Return the (x, y) coordinate for the center point of the cell that contains the specified text.  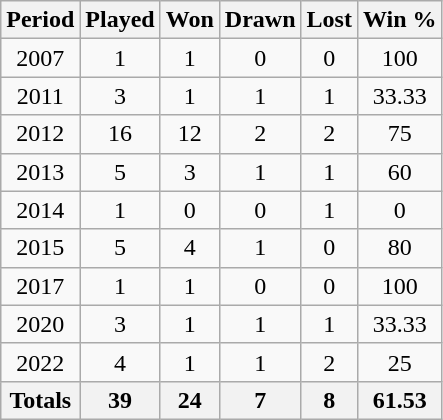
2022 (40, 362)
2013 (40, 172)
2020 (40, 324)
2014 (40, 210)
16 (120, 134)
75 (400, 134)
61.53 (400, 400)
2011 (40, 96)
12 (190, 134)
Lost (329, 20)
60 (400, 172)
Totals (40, 400)
24 (190, 400)
2007 (40, 58)
Won (190, 20)
80 (400, 248)
Win % (400, 20)
2012 (40, 134)
2017 (40, 286)
39 (120, 400)
Drawn (260, 20)
8 (329, 400)
7 (260, 400)
Period (40, 20)
2015 (40, 248)
25 (400, 362)
Played (120, 20)
